Extract the [x, y] coordinate from the center of the cell holding the provided text.  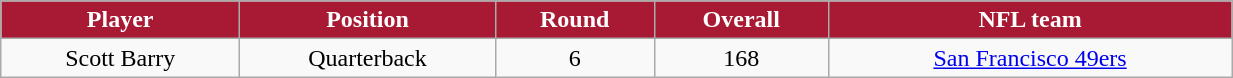
168 [741, 58]
San Francisco 49ers [1030, 58]
Scott Barry [120, 58]
Round [574, 20]
Quarterback [368, 58]
NFL team [1030, 20]
Player [120, 20]
6 [574, 58]
Position [368, 20]
Overall [741, 20]
